Extract the (x, y) coordinate from the center of the cell holding the provided text.  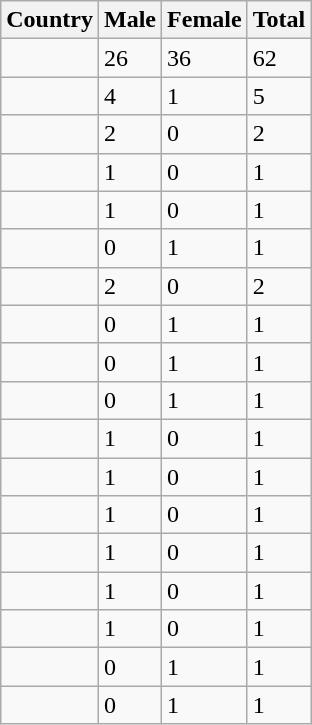
5 (279, 96)
62 (279, 58)
Male (130, 20)
36 (205, 58)
Country (50, 20)
4 (130, 96)
Total (279, 20)
26 (130, 58)
Female (205, 20)
